Provide the [X, Y] coordinate of the cell's center where the given text is located.  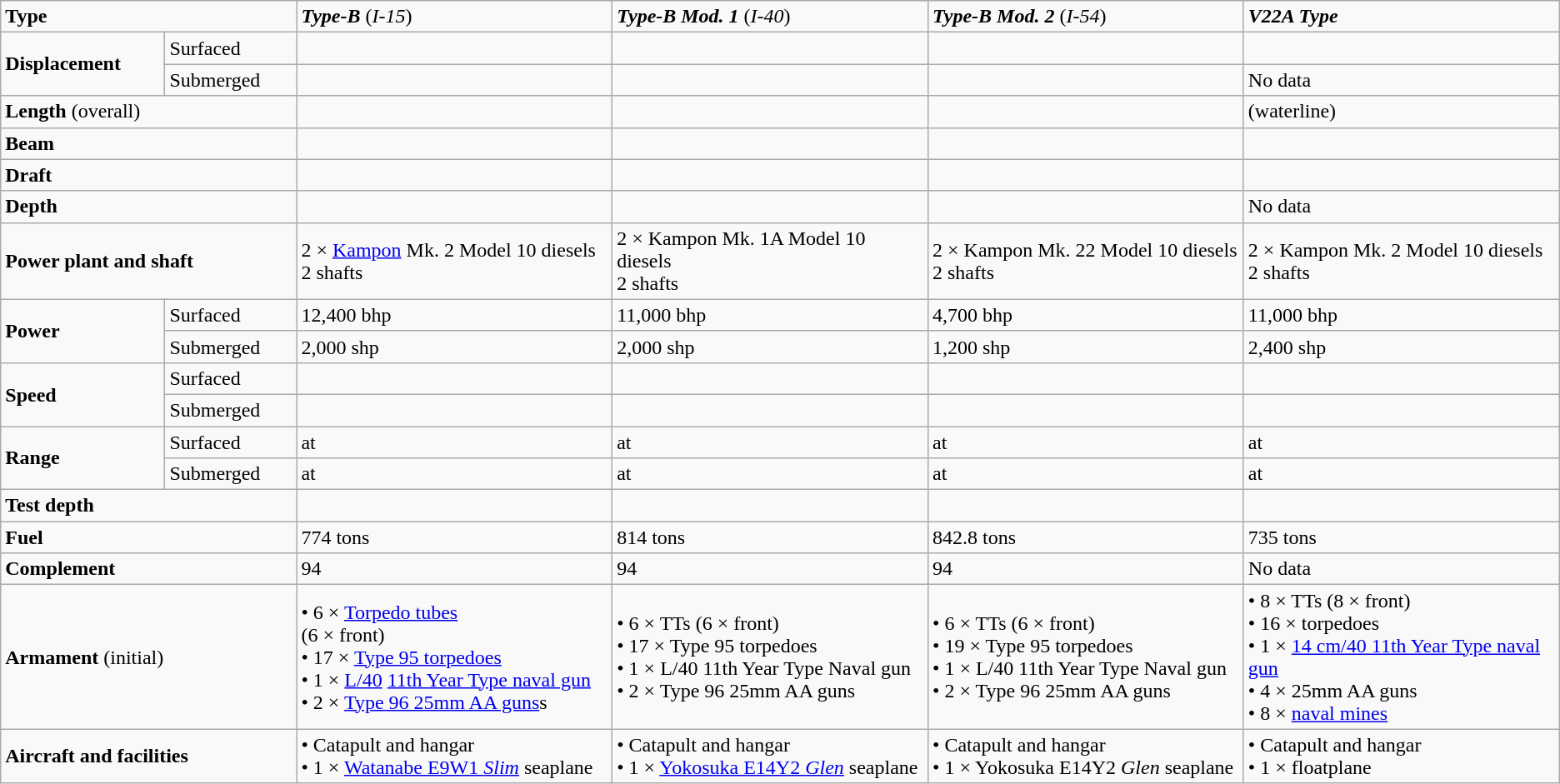
Test depth [148, 506]
Complement [148, 569]
• 8 × TTs (8 × front)• 16 × torpedoes• 1 × 14 cm/40 11th Year Type naval gun• 4 × 25mm AA guns• 8 × naval mines [1402, 657]
2 × Kampon Mk. 1A Model 10 diesels2 shafts [770, 261]
Length (overall) [148, 112]
Power plant and shaft [148, 261]
Type-B (I-15) [455, 17]
4,700 bhp [1085, 315]
Armament (initial) [148, 657]
(waterline) [1402, 112]
1,200 shp [1085, 347]
842.8 tons [1085, 537]
Fuel [148, 537]
Aircraft and facilities [148, 757]
Draft [148, 175]
814 tons [770, 537]
2,400 shp [1402, 347]
• 6 × TTs (6 × front)• 19 × Type 95 torpedoes• 1 × L/40 11th Year Type Naval gun• 2 × Type 96 25mm AA guns [1085, 657]
• 6 × TTs (6 × front)• 17 × Type 95 torpedoes• 1 × L/40 11th Year Type Naval gun• 2 × Type 96 25mm AA guns [770, 657]
Type-B Mod. 1 (I-40) [770, 17]
• Catapult and hangar• 1 × floatplane [1402, 757]
Range [83, 458]
735 tons [1402, 537]
• Catapult and hangar• 1 × Watanabe E9W1 Slim seaplane [455, 757]
Beam [148, 143]
V22A Type [1402, 17]
• 6 × Torpedo tubes(6 × front)• 17 × Type 95 torpedoes• 1 × L/40 11th Year Type naval gun• 2 × Type 96 25mm AA gunss [455, 657]
12,400 bhp [455, 315]
Displacement [83, 64]
Type [148, 17]
Speed [83, 394]
774 tons [455, 537]
2 × Kampon Mk. 22 Model 10 diesels2 shafts [1085, 261]
Type-B Mod. 2 (I-54) [1085, 17]
Depth [148, 207]
Power [83, 331]
